Find where the given text appears and provide that cell's center as (X, Y) coordinate. 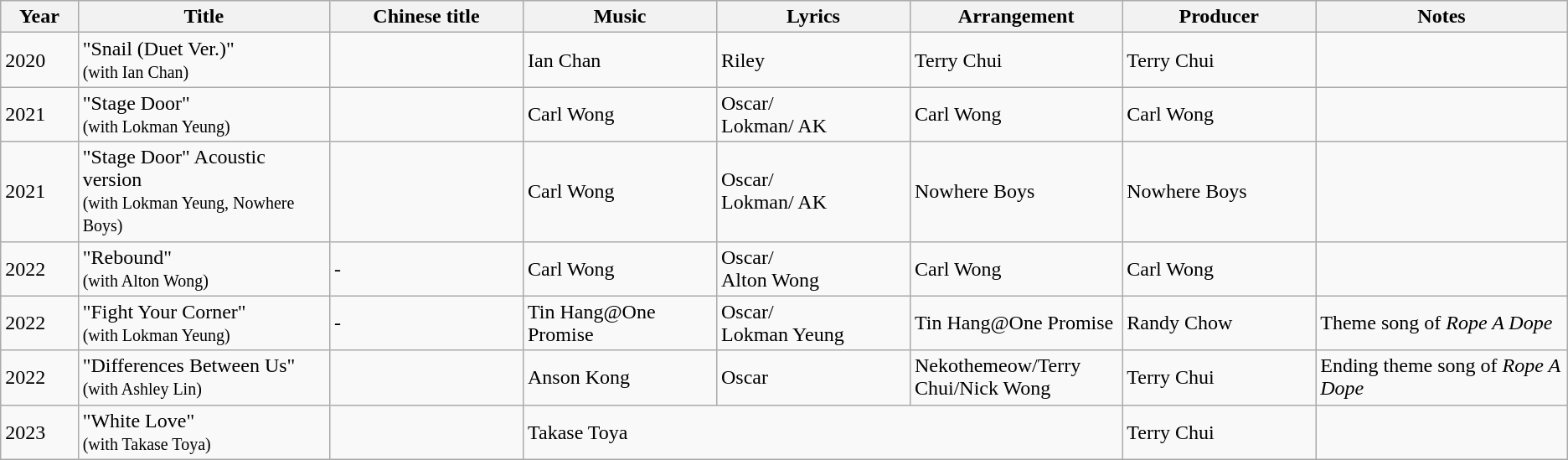
Riley (812, 60)
Arrangement (1015, 17)
Chinese title (426, 17)
"Differences Between Us" (with Ashley Lin) (204, 377)
"Stage Door" (with Lokman Yeung) (204, 114)
Oscar (812, 377)
Nekothemeow/Terry Chui/Nick Wong (1015, 377)
"Fight Your Corner" (with Lokman Yeung) (204, 323)
2023 (39, 432)
Theme song of Rope A Dope (1442, 323)
Music (620, 17)
2020 (39, 60)
Ian Chan (620, 60)
Oscar/Lokman Yeung (812, 323)
Title (204, 17)
Notes (1442, 17)
Oscar/Alton Wong (812, 268)
"Rebound" (with Alton Wong) (204, 268)
Anson Kong (620, 377)
Ending theme song of Rope A Dope (1442, 377)
Takase Toya (823, 432)
"White Love"(with Takase Toya) (204, 432)
Randy Chow (1220, 323)
Year (39, 17)
"Snail (Duet Ver.)"(with Ian Chan) (204, 60)
Lyrics (812, 17)
Producer (1220, 17)
"Stage Door" Acoustic version(with Lokman Yeung, Nowhere Boys) (204, 191)
